Output the [X, Y] coordinate of the center of the cell containing the given text.  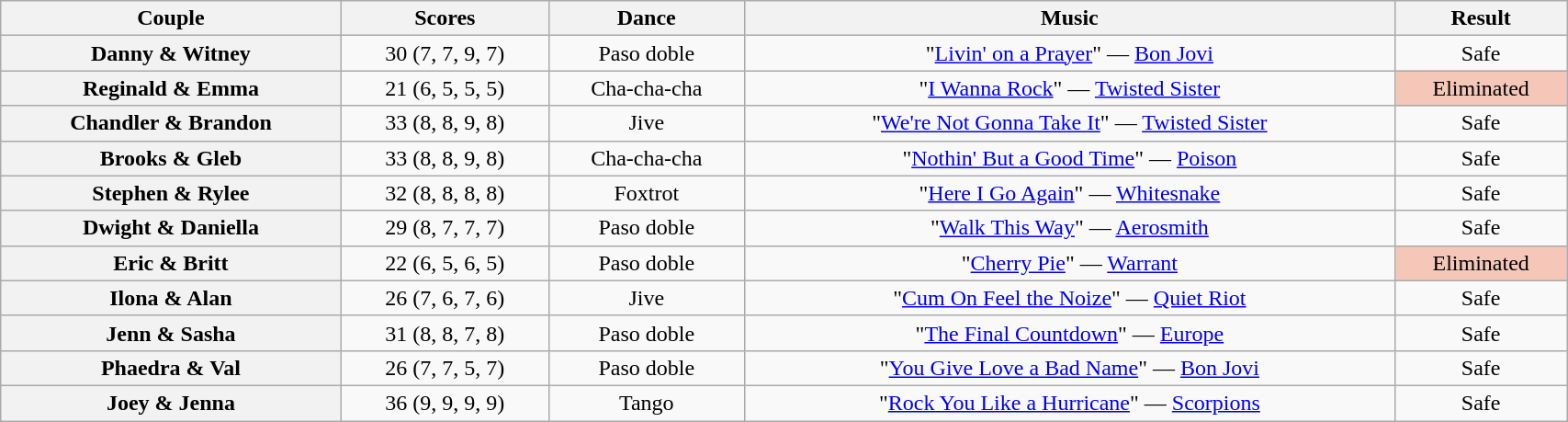
Stephen & Rylee [171, 193]
Couple [171, 18]
"We're Not Gonna Take It" — Twisted Sister [1069, 123]
Chandler & Brandon [171, 123]
Dance [647, 18]
Reginald & Emma [171, 88]
Foxtrot [647, 193]
Result [1481, 18]
31 (8, 8, 7, 8) [445, 333]
29 (8, 7, 7, 7) [445, 228]
"Here I Go Again" — Whitesnake [1069, 193]
Brooks & Gleb [171, 158]
"You Give Love a Bad Name" — Bon Jovi [1069, 368]
32 (8, 8, 8, 8) [445, 193]
Jenn & Sasha [171, 333]
"Cherry Pie" — Warrant [1069, 263]
"Nothin' But a Good Time" — Poison [1069, 158]
"Livin' on a Prayer" — Bon Jovi [1069, 53]
36 (9, 9, 9, 9) [445, 403]
21 (6, 5, 5, 5) [445, 88]
Phaedra & Val [171, 368]
Scores [445, 18]
Ilona & Alan [171, 298]
22 (6, 5, 6, 5) [445, 263]
Eric & Britt [171, 263]
"I Wanna Rock" — Twisted Sister [1069, 88]
"Rock You Like a Hurricane" — Scorpions [1069, 403]
26 (7, 6, 7, 6) [445, 298]
Tango [647, 403]
Joey & Jenna [171, 403]
30 (7, 7, 9, 7) [445, 53]
26 (7, 7, 5, 7) [445, 368]
"The Final Countdown" — Europe [1069, 333]
"Cum On Feel the Noize" — Quiet Riot [1069, 298]
"Walk This Way" — Aerosmith [1069, 228]
Dwight & Daniella [171, 228]
Music [1069, 18]
Danny & Witney [171, 53]
